From the cell containing the given text, extract its center point as [x, y] coordinate. 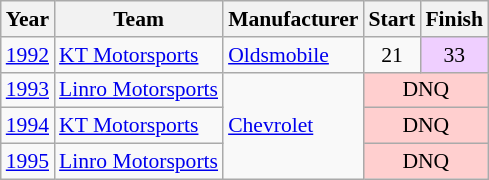
Year [28, 19]
Finish [454, 19]
1995 [28, 162]
1994 [28, 126]
1993 [28, 90]
33 [454, 55]
Manufacturer [293, 19]
Team [138, 19]
Chevrolet [293, 126]
21 [392, 55]
Oldsmobile [293, 55]
1992 [28, 55]
Start [392, 19]
